Provide the (X, Y) coordinate of the cell's center where the given text is located.  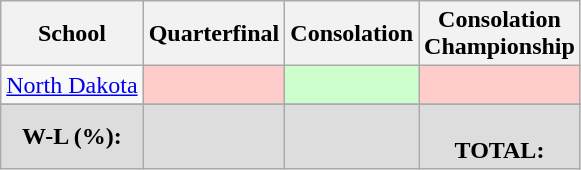
School (72, 34)
North Dakota (72, 85)
Quarterfinal (214, 34)
ConsolationChampionship (500, 34)
TOTAL: (500, 136)
W-L (%): (72, 136)
Consolation (352, 34)
